Detect which cell encompasses the target text, then output its [X, Y] center coordinate. 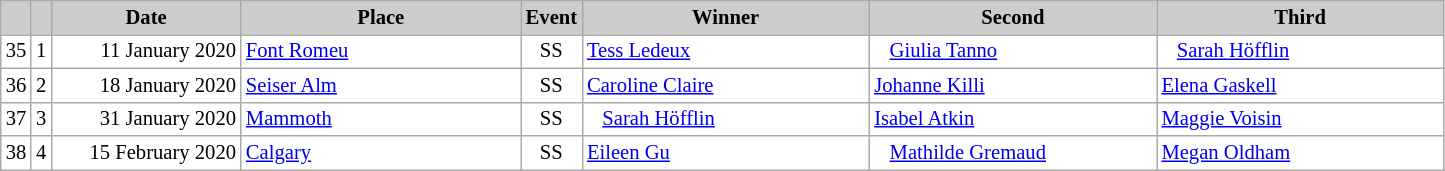
Caroline Claire [726, 85]
Megan Oldham [1300, 153]
Giulia Tanno [1012, 51]
Font Romeu [381, 51]
Mammoth [381, 119]
18 January 2020 [146, 85]
Eileen Gu [726, 153]
Seiser Alm [381, 85]
11 January 2020 [146, 51]
Date [146, 17]
Johanne Killi [1012, 85]
4 [41, 153]
Event [552, 17]
Isabel Atkin [1012, 119]
Second [1012, 17]
Mathilde Gremaud [1012, 153]
Third [1300, 17]
31 January 2020 [146, 119]
2 [41, 85]
Winner [726, 17]
3 [41, 119]
37 [16, 119]
38 [16, 153]
Place [381, 17]
Maggie Voisin [1300, 119]
1 [41, 51]
36 [16, 85]
15 February 2020 [146, 153]
Calgary [381, 153]
35 [16, 51]
Elena Gaskell [1300, 85]
Tess Ledeux [726, 51]
